Identify which cell holds the provided text, then report its [X, Y] central coordinate. 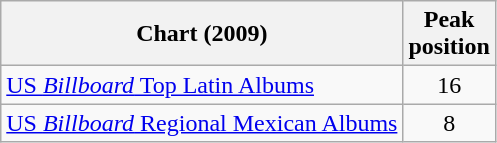
US Billboard Regional Mexican Albums [202, 123]
Peakposition [449, 34]
Chart (2009) [202, 34]
US Billboard Top Latin Albums [202, 85]
8 [449, 123]
16 [449, 85]
